Find where the given text appears and provide that cell's center as (x, y) coordinate. 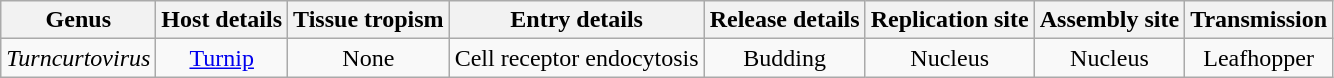
Assembly site (1109, 20)
Replication site (950, 20)
Genus (78, 20)
None (369, 58)
Release details (784, 20)
Entry details (576, 20)
Budding (784, 58)
Turncurtovirus (78, 58)
Cell receptor endocytosis (576, 58)
Leafhopper (1259, 58)
Host details (222, 20)
Turnip (222, 58)
Tissue tropism (369, 20)
Transmission (1259, 20)
